Detect which cell encompasses the target text, then output its [X, Y] center coordinate. 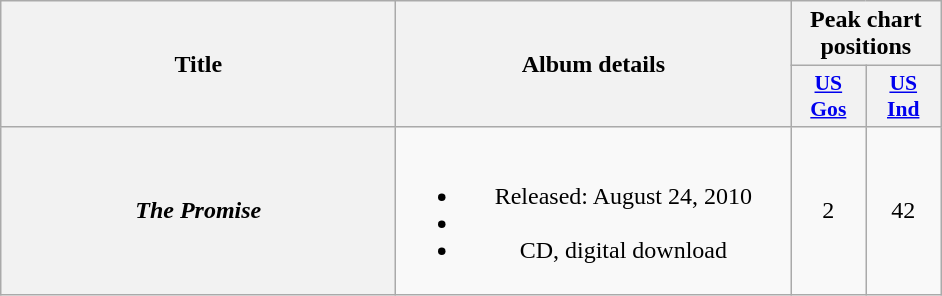
2 [828, 210]
USInd [904, 96]
Title [198, 64]
Released: August 24, 2010CD, digital download [594, 210]
Album details [594, 64]
Peak chart positions [866, 34]
USGos [828, 96]
The Promise [198, 210]
42 [904, 210]
